Detect which cell encompasses the target text, then output its (X, Y) center coordinate. 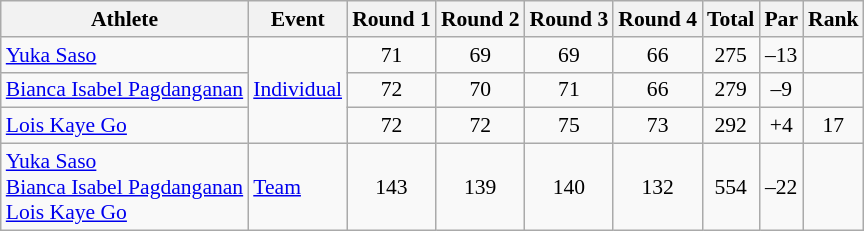
139 (480, 188)
–22 (781, 188)
279 (730, 90)
554 (730, 188)
143 (392, 188)
+4 (781, 126)
–13 (781, 55)
Round 2 (480, 19)
73 (658, 126)
Total (730, 19)
Round 4 (658, 19)
Par (781, 19)
Yuka Saso (124, 55)
Round 1 (392, 19)
17 (834, 126)
Event (298, 19)
Bianca Isabel Pagdanganan (124, 90)
Lois Kaye Go (124, 126)
Individual (298, 90)
275 (730, 55)
Team (298, 188)
Athlete (124, 19)
132 (658, 188)
292 (730, 126)
Rank (834, 19)
Round 3 (570, 19)
75 (570, 126)
–9 (781, 90)
Yuka SasoBianca Isabel PagdangananLois Kaye Go (124, 188)
70 (480, 90)
140 (570, 188)
